Detect which cell encompasses the target text, then output its (X, Y) center coordinate. 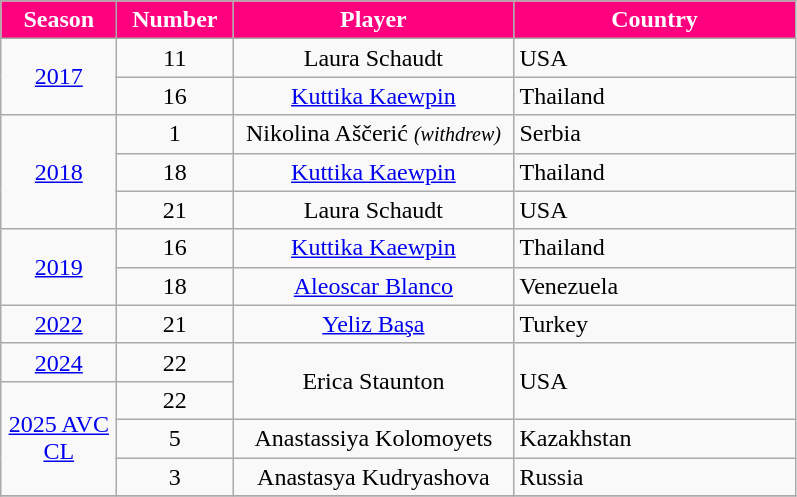
Country (654, 20)
1 (175, 134)
2018 (59, 172)
Player (374, 20)
Kazakhstan (654, 438)
Erica Staunton (374, 381)
Yeliz Başa (374, 324)
Number (175, 20)
Aleoscar Blanco (374, 286)
3 (175, 477)
2022 (59, 324)
Anastassiya Kolomoyets (374, 438)
Serbia (654, 134)
2017 (59, 77)
11 (175, 58)
Russia (654, 477)
Nikolina Aščerić (withdrew) (374, 134)
2019 (59, 267)
Turkey (654, 324)
Venezuela (654, 286)
5 (175, 438)
Anastasya Kudryashova (374, 477)
Season (59, 20)
2024 (59, 362)
2025 AVC CL (59, 438)
